Determine the [x, y] coordinate at the center of the cell enclosing the given text.  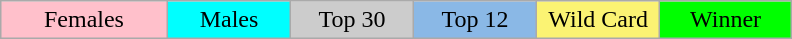
Winner [726, 20]
Top 30 [352, 20]
Wild Card [598, 20]
Males [228, 20]
Top 12 [476, 20]
Females [84, 20]
